Extract the [x, y] coordinate from the center of the cell holding the provided text.  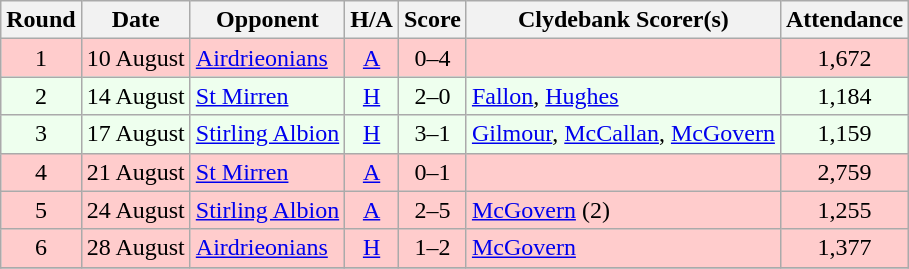
6 [41, 248]
2 [41, 96]
Clydebank Scorer(s) [623, 20]
Date [136, 20]
1,377 [844, 248]
0–4 [432, 58]
2–5 [432, 210]
1,159 [844, 134]
2,759 [844, 172]
McGovern [623, 248]
2–0 [432, 96]
1,184 [844, 96]
1 [41, 58]
McGovern (2) [623, 210]
Attendance [844, 20]
4 [41, 172]
1,672 [844, 58]
10 August [136, 58]
21 August [136, 172]
5 [41, 210]
Opponent [267, 20]
H/A [372, 20]
Score [432, 20]
3–1 [432, 134]
Gilmour, McCallan, McGovern [623, 134]
17 August [136, 134]
3 [41, 134]
1–2 [432, 248]
0–1 [432, 172]
24 August [136, 210]
Round [41, 20]
28 August [136, 248]
Fallon, Hughes [623, 96]
1,255 [844, 210]
14 August [136, 96]
